For the text-containing cell, return its midpoint in (x, y) coordinate format. 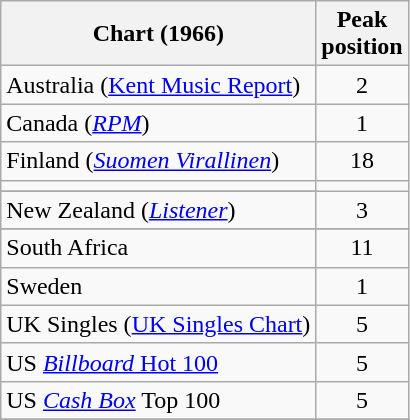
Finland (Suomen Virallinen) (158, 161)
UK Singles (UK Singles Chart) (158, 324)
18 (362, 161)
Sweden (158, 286)
New Zealand (Listener) (158, 210)
2 (362, 85)
11 (362, 248)
US Cash Box Top 100 (158, 400)
Canada (RPM) (158, 123)
US Billboard Hot 100 (158, 362)
Australia (Kent Music Report) (158, 85)
Peakposition (362, 34)
3 (362, 210)
Chart (1966) (158, 34)
South Africa (158, 248)
